Detect which cell encompasses the target text, then output its (x, y) center coordinate. 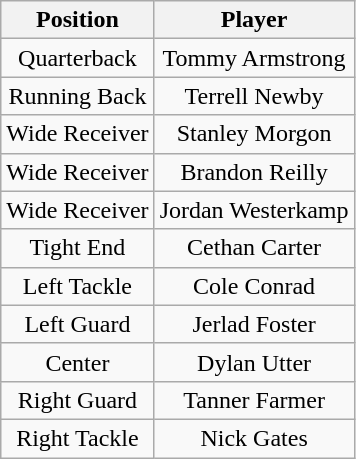
Left Guard (78, 324)
Tommy Armstrong (254, 58)
Tanner Farmer (254, 400)
Quarterback (78, 58)
Right Guard (78, 400)
Jordan Westerkamp (254, 210)
Position (78, 20)
Player (254, 20)
Cethan Carter (254, 248)
Jerlad Foster (254, 324)
Brandon Reilly (254, 172)
Tight End (78, 248)
Nick Gates (254, 438)
Cole Conrad (254, 286)
Running Back (78, 96)
Right Tackle (78, 438)
Dylan Utter (254, 362)
Center (78, 362)
Terrell Newby (254, 96)
Left Tackle (78, 286)
Stanley Morgon (254, 134)
